Locate the cell with the specified text and output its [x, y] center coordinate. 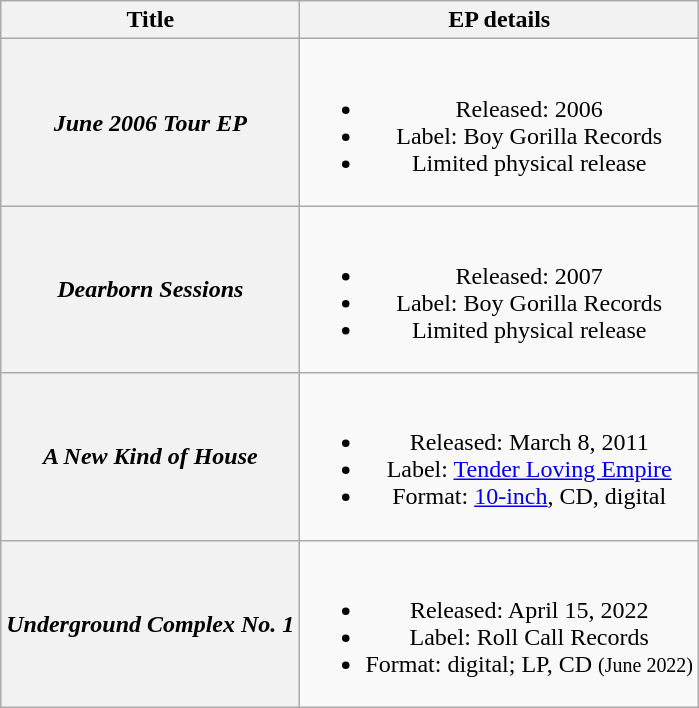
Released: April 15, 2022Label: Roll Call RecordsFormat: digital; LP, CD (June 2022) [500, 624]
Title [150, 20]
Released: 2007Label: Boy Gorilla RecordsLimited physical release [500, 290]
Released: March 8, 2011Label: Tender Loving EmpireFormat: 10-inch, CD, digital [500, 456]
June 2006 Tour EP [150, 122]
EP details [500, 20]
Released: 2006Label: Boy Gorilla RecordsLimited physical release [500, 122]
Underground Complex No. 1 [150, 624]
Dearborn Sessions [150, 290]
A New Kind of House [150, 456]
